Detect which cell encompasses the target text, then output its [x, y] center coordinate. 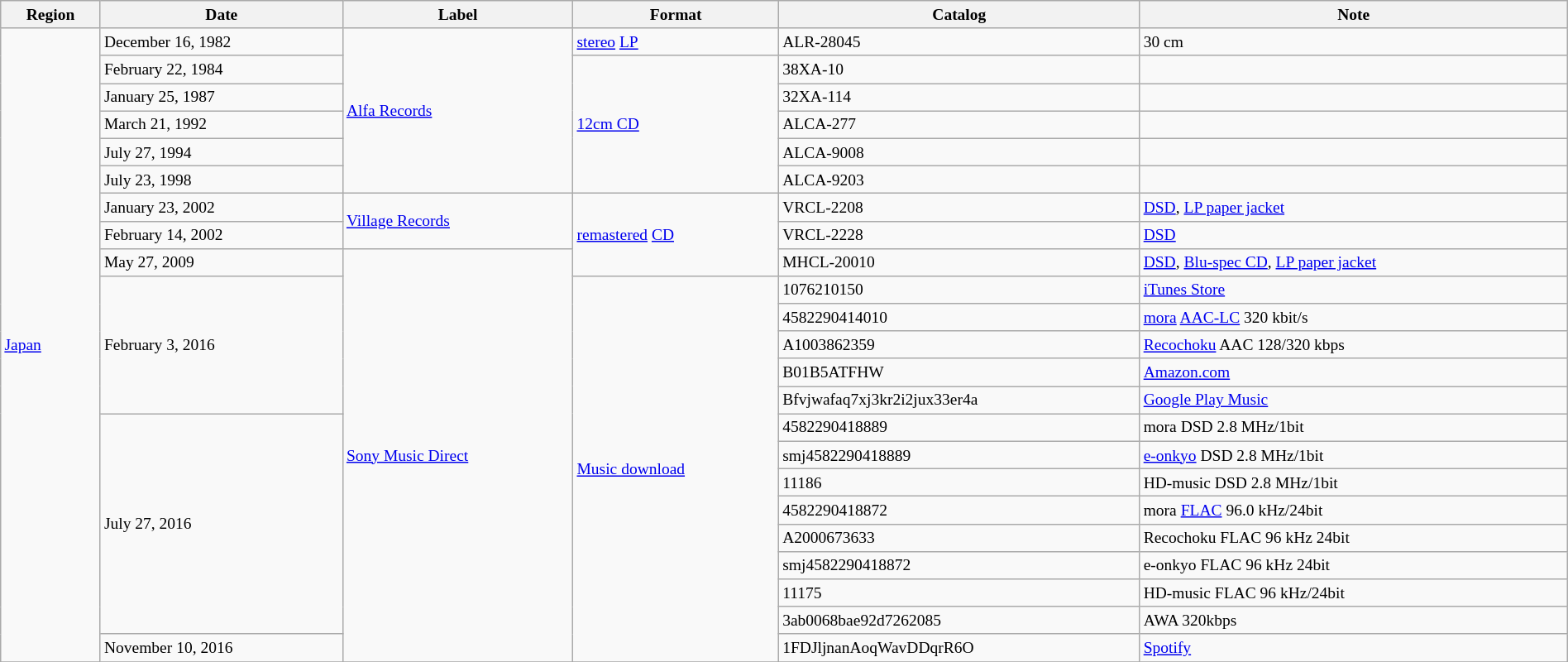
February 14, 2002 [222, 235]
stereo LP [676, 41]
Sony Music Direct [458, 455]
November 10, 2016 [222, 647]
DSD, LP paper jacket [1353, 207]
B01B5ATFHW [959, 372]
Alfa Records [458, 111]
VRCL-2208 [959, 207]
Amazon.com [1353, 372]
January 25, 1987 [222, 98]
12cm CD [676, 124]
Google Play Music [1353, 401]
e-onkyo FLAC 96 kHz 24bit [1353, 564]
3ab0068bae92d7262085 [959, 621]
Japan [51, 344]
February 22, 1984 [222, 70]
1076210150 [959, 290]
February 3, 2016 [222, 345]
July 27, 1994 [222, 152]
38XA-10 [959, 70]
remastered CD [676, 235]
e-onkyo DSD 2.8 MHz/1bit [1353, 455]
Format [676, 15]
A1003862359 [959, 344]
Catalog [959, 15]
11175 [959, 592]
May 27, 2009 [222, 261]
Note [1353, 15]
smj4582290418889 [959, 455]
Recochoku FLAC 96 kHz 24bit [1353, 538]
Recochoku AAC 128/320 kbps [1353, 344]
iTunes Store [1353, 290]
Spotify [1353, 647]
4582290418889 [959, 427]
DSD, Blu-spec CD, LP paper jacket [1353, 261]
30 cm [1353, 41]
December 16, 1982 [222, 41]
HD-music FLAC 96 kHz/24bit [1353, 592]
1FDJljnanAoqWavDDqrR6O [959, 647]
Music download [676, 469]
ALR-28045 [959, 41]
mora FLAC 96.0 kHz/24bit [1353, 510]
A2000673633 [959, 538]
Village Records [458, 222]
ALCA-277 [959, 124]
ALCA-9008 [959, 152]
HD-music DSD 2.8 MHz/1bit [1353, 483]
mora AAC-LC 320 kbit/s [1353, 318]
VRCL-2228 [959, 235]
July 23, 1998 [222, 179]
Date [222, 15]
DSD [1353, 235]
4582290418872 [959, 510]
mora DSD 2.8 MHz/1bit [1353, 427]
Region [51, 15]
Label [458, 15]
July 27, 2016 [222, 524]
smj4582290418872 [959, 564]
ALCA-9203 [959, 179]
11186 [959, 483]
4582290414010 [959, 318]
Bfvjwafaq7xj3kr2i2jux33er4a [959, 401]
March 21, 1992 [222, 124]
AWA 320kbps [1353, 621]
MHCL-20010 [959, 261]
32XA-114 [959, 98]
January 23, 2002 [222, 207]
